Extract the [X, Y] coordinate from the center of the cell holding the provided text.  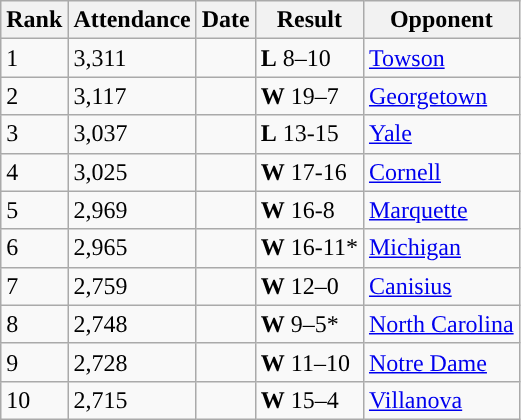
5 [34, 210]
Date [226, 20]
W 9–5* [309, 324]
3,311 [132, 58]
4 [34, 172]
Opponent [441, 20]
Result [309, 20]
Marquette [441, 210]
Canisius [441, 286]
6 [34, 248]
2,748 [132, 324]
3,117 [132, 96]
Villanova [441, 400]
Yale [441, 134]
Michigan [441, 248]
L 8–10 [309, 58]
Attendance [132, 20]
3,025 [132, 172]
W 11–10 [309, 362]
Rank [34, 20]
W 16-11* [309, 248]
8 [34, 324]
9 [34, 362]
2,715 [132, 400]
W 16-8 [309, 210]
3,037 [132, 134]
2,969 [132, 210]
2,759 [132, 286]
2,965 [132, 248]
2 [34, 96]
W 17-16 [309, 172]
3 [34, 134]
7 [34, 286]
L 13-15 [309, 134]
Georgetown [441, 96]
1 [34, 58]
W 19–7 [309, 96]
Notre Dame [441, 362]
Cornell [441, 172]
North Carolina [441, 324]
W 15–4 [309, 400]
W 12–0 [309, 286]
Towson [441, 58]
10 [34, 400]
2,728 [132, 362]
